Identify which cell holds the provided text, then report its (x, y) central coordinate. 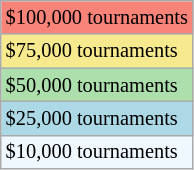
$75,000 tournaments (97, 51)
$50,000 tournaments (97, 85)
$100,000 tournaments (97, 17)
$25,000 tournaments (97, 118)
$10,000 tournaments (97, 152)
